Return the [X, Y] coordinate for the center point of the cell that contains the specified text.  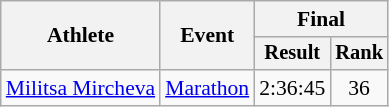
Event [207, 36]
Marathon [207, 88]
Final [321, 19]
Result [292, 54]
Athlete [80, 36]
Militsa Mircheva [80, 88]
36 [359, 88]
Rank [359, 54]
2:36:45 [292, 88]
